Find where the given text appears and provide that cell's center as [X, Y] coordinate. 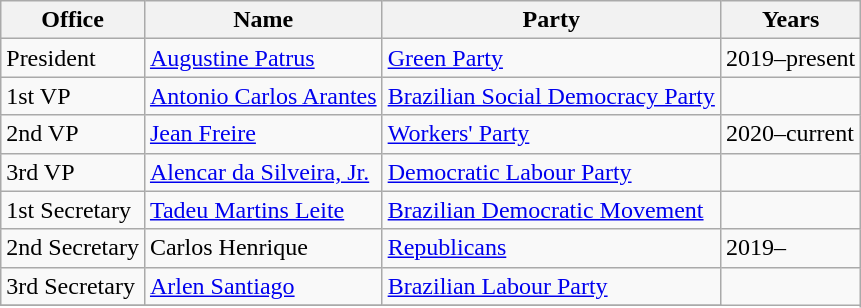
Alencar da Silveira, Jr. [263, 172]
Carlos Henrique [263, 248]
Brazilian Democratic Movement [551, 210]
1st VP [73, 96]
Workers' Party [551, 134]
Office [73, 20]
2019– [790, 248]
2nd VP [73, 134]
3rd VP [73, 172]
Name [263, 20]
2020–current [790, 134]
Green Party [551, 58]
Jean Freire [263, 134]
Antonio Carlos Arantes [263, 96]
Brazilian Social Democracy Party [551, 96]
President [73, 58]
Brazilian Labour Party [551, 286]
Party [551, 20]
Republicans [551, 248]
Arlen Santiago [263, 286]
2nd Secretary [73, 248]
1st Secretary [73, 210]
Democratic Labour Party [551, 172]
Tadeu Martins Leite [263, 210]
3rd Secretary [73, 286]
Years [790, 20]
2019–present [790, 58]
Augustine Patrus [263, 58]
